Find where the given text appears and provide that cell's center as (x, y) coordinate. 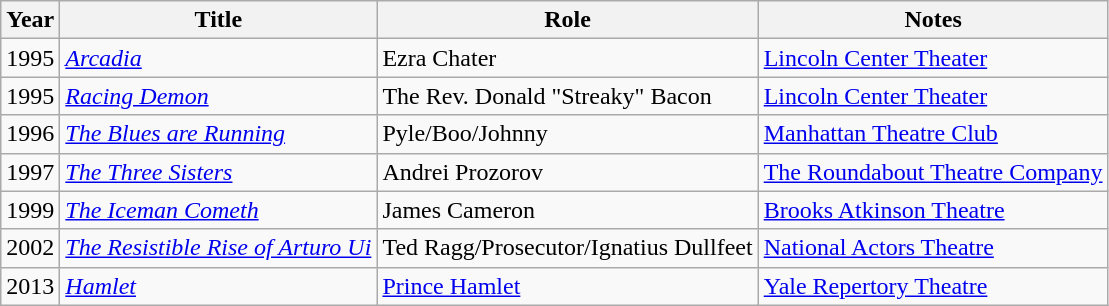
Year (30, 20)
Prince Hamlet (568, 286)
Role (568, 20)
The Blues are Running (218, 134)
2013 (30, 286)
Andrei Prozorov (568, 172)
The Roundabout Theatre Company (933, 172)
Ezra Chater (568, 58)
Yale Repertory Theatre (933, 286)
2002 (30, 248)
The Iceman Cometh (218, 210)
Racing Demon (218, 96)
Pyle/Boo/Johnny (568, 134)
Ted Ragg/Prosecutor/Ignatius Dullfeet (568, 248)
Title (218, 20)
Notes (933, 20)
National Actors Theatre (933, 248)
1997 (30, 172)
James Cameron (568, 210)
1999 (30, 210)
1996 (30, 134)
The Rev. Donald "Streaky" Bacon (568, 96)
Hamlet (218, 286)
Arcadia (218, 58)
The Resistible Rise of Arturo Ui (218, 248)
The Three Sisters (218, 172)
Brooks Atkinson Theatre (933, 210)
Manhattan Theatre Club (933, 134)
